From the cell containing the given text, extract its center point as [x, y] coordinate. 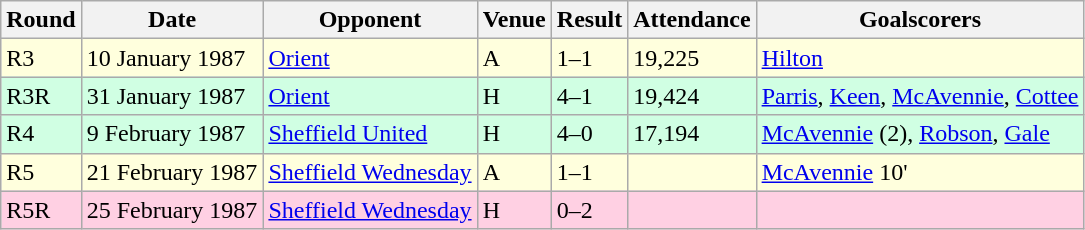
McAvennie 10' [920, 172]
McAvennie (2), Robson, Gale [920, 134]
R4 [41, 134]
0–2 [589, 210]
Hilton [920, 58]
31 January 1987 [172, 96]
9 February 1987 [172, 134]
Opponent [370, 20]
Attendance [692, 20]
4–1 [589, 96]
R3 [41, 58]
Parris, Keen, McAvennie, Cottee [920, 96]
19,225 [692, 58]
Goalscorers [920, 20]
25 February 1987 [172, 210]
Result [589, 20]
Round [41, 20]
Sheffield United [370, 134]
R5 [41, 172]
17,194 [692, 134]
Date [172, 20]
10 January 1987 [172, 58]
4–0 [589, 134]
Venue [514, 20]
R3R [41, 96]
R5R [41, 210]
21 February 1987 [172, 172]
19,424 [692, 96]
